Scan for the cell matching the given text and deliver its [X, Y] coordinate at center. 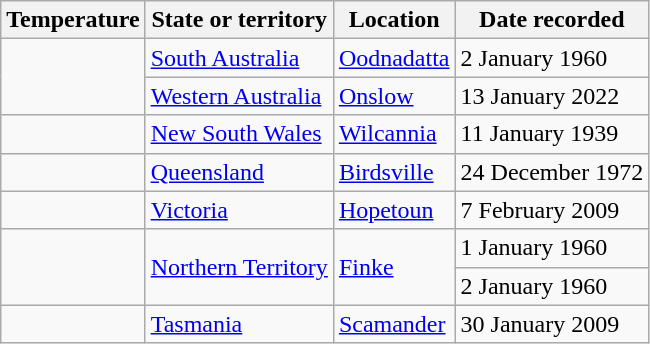
Birdsville [394, 172]
11 January 1939 [552, 134]
7 February 2009 [552, 210]
Hopetoun [394, 210]
Temperature [73, 20]
Victoria [239, 210]
Tasmania [239, 324]
South Australia [239, 58]
Oodnadatta [394, 58]
Date recorded [552, 20]
Scamander [394, 324]
New South Wales [239, 134]
Northern Territory [239, 267]
Location [394, 20]
13 January 2022 [552, 96]
Wilcannia [394, 134]
Queensland [239, 172]
State or territory [239, 20]
1 January 1960 [552, 248]
30 January 2009 [552, 324]
Western Australia [239, 96]
24 December 1972 [552, 172]
Onslow [394, 96]
Finke [394, 267]
